Extract the [X, Y] coordinate from the center of the cell holding the provided text.  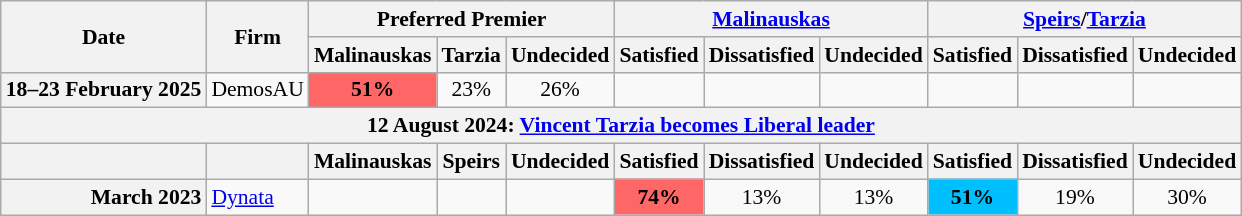
Tarzia [472, 55]
74% [658, 197]
DemosAU [257, 90]
26% [560, 90]
Dynata [257, 197]
30% [1187, 197]
Date [104, 36]
19% [1075, 197]
Speirs/Tarzia [1084, 19]
23% [472, 90]
March 2023 [104, 197]
Firm [257, 36]
Preferred Premier [462, 19]
18–23 February 2025 [104, 90]
Speirs [472, 162]
12 August 2024: Vincent Tarzia becomes Liberal leader [621, 126]
